Output the (x, y) coordinate of the center of the cell containing the given text.  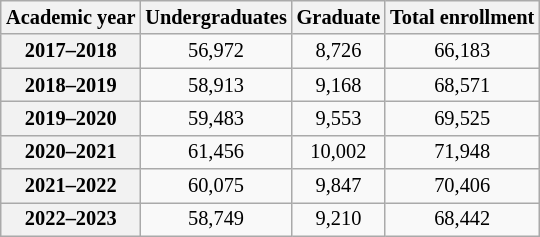
68,571 (462, 85)
2021–2022 (70, 186)
58,913 (216, 85)
58,749 (216, 220)
59,483 (216, 119)
68,442 (462, 220)
66,183 (462, 51)
Undergraduates (216, 18)
56,972 (216, 51)
9,847 (338, 186)
Graduate (338, 18)
2018–2019 (70, 85)
2022–2023 (70, 220)
2019–2020 (70, 119)
61,456 (216, 152)
71,948 (462, 152)
69,525 (462, 119)
10,002 (338, 152)
60,075 (216, 186)
9,210 (338, 220)
9,553 (338, 119)
Academic year (70, 18)
2020–2021 (70, 152)
Total enrollment (462, 18)
2017–2018 (70, 51)
8,726 (338, 51)
9,168 (338, 85)
70,406 (462, 186)
